Provide the [x, y] coordinate of the cell's center where the given text is located.  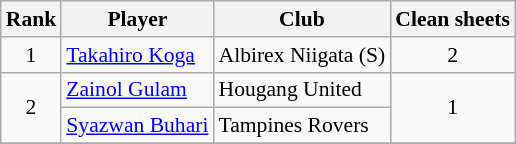
Syazwan Buhari [137, 126]
Player [137, 19]
Tampines Rovers [302, 126]
Hougang United [302, 90]
Takahiro Koga [137, 55]
Clean sheets [452, 19]
Zainol Gulam [137, 90]
Albirex Niigata (S) [302, 55]
Rank [32, 19]
Club [302, 19]
